Return the [X, Y] coordinate for the center point of the cell that contains the specified text.  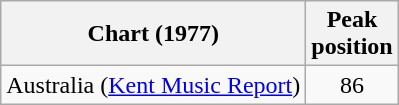
86 [352, 85]
Chart (1977) [154, 34]
Australia (Kent Music Report) [154, 85]
Peakposition [352, 34]
